For the text-containing cell, return its midpoint in [X, Y] coordinate format. 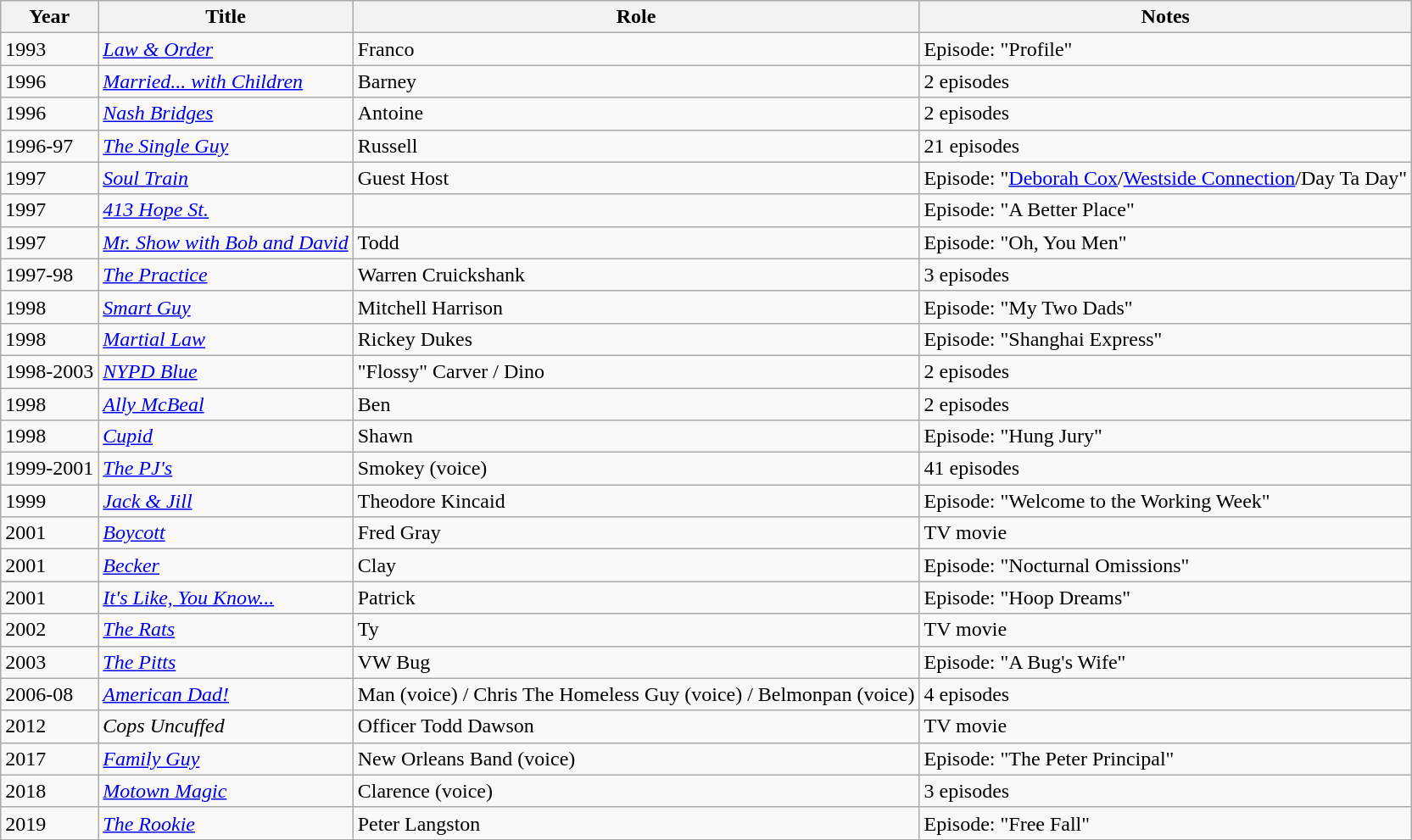
21 episodes [1165, 146]
The Practice [226, 275]
Episode: "Profile" [1165, 49]
Episode: "Oh, You Men" [1165, 242]
41 episodes [1165, 469]
Rickey Dukes [636, 339]
Married... with Children [226, 81]
Man (voice) / Chris The Homeless Guy (voice) / Belmonpan (voice) [636, 694]
Episode: "A Better Place" [1165, 210]
2018 [49, 791]
1998-2003 [49, 371]
It's Like, You Know... [226, 598]
Warren Cruickshank [636, 275]
VW Bug [636, 662]
Episode: "Free Fall" [1165, 823]
Barney [636, 81]
Smokey (voice) [636, 469]
Patrick [636, 598]
The Single Guy [226, 146]
Nash Bridges [226, 114]
Shawn [636, 437]
The Rookie [226, 823]
Russell [636, 146]
413 Hope St. [226, 210]
2002 [49, 630]
Theodore Kincaid [636, 501]
NYPD Blue [226, 371]
Jack & Jill [226, 501]
Smart Guy [226, 307]
Officer Todd Dawson [636, 726]
Peter Langston [636, 823]
Episode: "Hung Jury" [1165, 437]
Episode: "Shanghai Express" [1165, 339]
Episode: "Hoop Dreams" [1165, 598]
The Pitts [226, 662]
Clarence (voice) [636, 791]
Ben [636, 404]
Boycott [226, 533]
Cupid [226, 437]
Episode: "A Bug's Wife" [1165, 662]
"Flossy" Carver / Dino [636, 371]
The PJ's [226, 469]
Franco [636, 49]
Todd [636, 242]
Title [226, 17]
Martial Law [226, 339]
Ally McBeal [226, 404]
Episode: "My Two Dads" [1165, 307]
Role [636, 17]
Episode: "Nocturnal Omissions" [1165, 565]
2019 [49, 823]
1996-97 [49, 146]
Motown Magic [226, 791]
Ty [636, 630]
4 episodes [1165, 694]
Episode: "The Peter Principal" [1165, 759]
Soul Train [226, 178]
Becker [226, 565]
Mr. Show with Bob and David [226, 242]
Episode: "Welcome to the Working Week" [1165, 501]
Law & Order [226, 49]
1997-98 [49, 275]
2006-08 [49, 694]
Clay [636, 565]
2017 [49, 759]
Fred Gray [636, 533]
2003 [49, 662]
Guest Host [636, 178]
New Orleans Band (voice) [636, 759]
1999-2001 [49, 469]
American Dad! [226, 694]
Antoine [636, 114]
Mitchell Harrison [636, 307]
The Rats [226, 630]
1993 [49, 49]
Notes [1165, 17]
1999 [49, 501]
Cops Uncuffed [226, 726]
Episode: "Deborah Cox/Westside Connection/Day Ta Day" [1165, 178]
Family Guy [226, 759]
2012 [49, 726]
Year [49, 17]
